From the cell containing the given text, extract its center point as (x, y) coordinate. 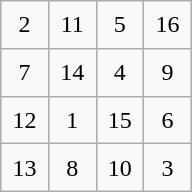
14 (72, 72)
3 (168, 168)
12 (25, 120)
13 (25, 168)
4 (120, 72)
16 (168, 25)
9 (168, 72)
11 (72, 25)
1 (72, 120)
7 (25, 72)
5 (120, 25)
6 (168, 120)
15 (120, 120)
10 (120, 168)
8 (72, 168)
2 (25, 25)
